Extract the (x, y) coordinate from the center of the cell holding the provided text.  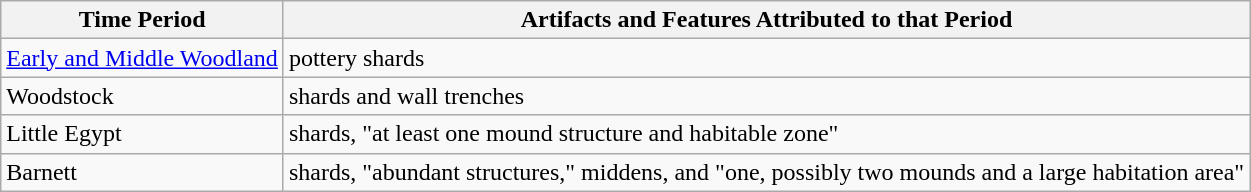
Little Egypt (142, 134)
shards, "abundant structures," middens, and "one, possibly two mounds and a large habitation area" (766, 172)
pottery shards (766, 58)
shards, "at least one mound structure and habitable zone" (766, 134)
Woodstock (142, 96)
shards and wall trenches (766, 96)
Time Period (142, 20)
Artifacts and Features Attributed to that Period (766, 20)
Barnett (142, 172)
Early and Middle Woodland (142, 58)
